For the text-containing cell, return its midpoint in [X, Y] coordinate format. 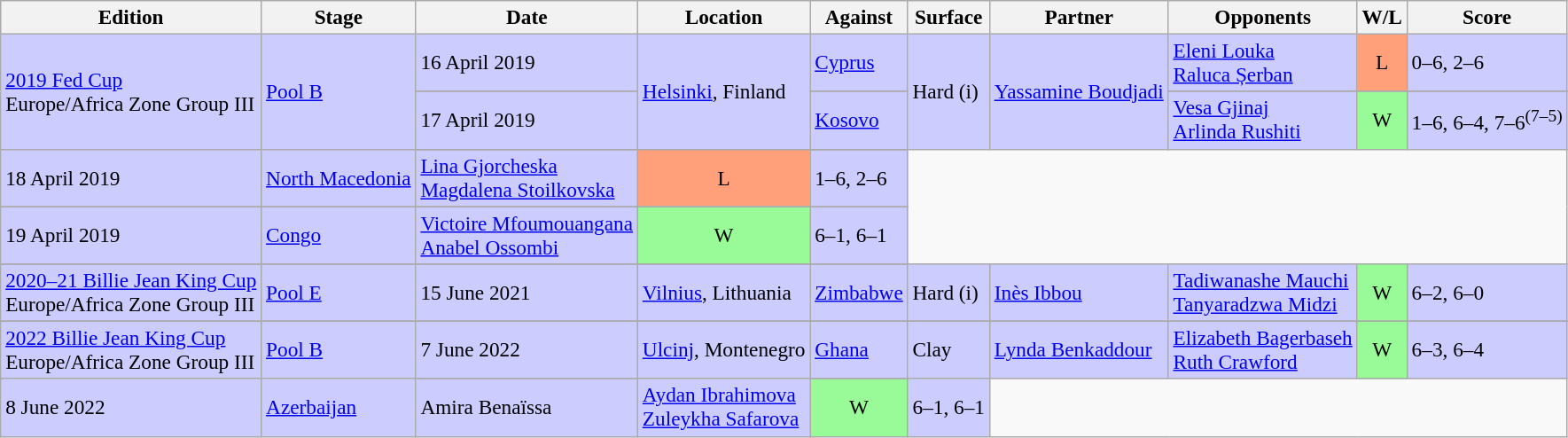
W/L [1382, 17]
Aydan Ibrahimova Zuleykha Safarova [723, 408]
19 April 2019 [131, 234]
North Macedonia [339, 177]
Score [1487, 17]
Congo [339, 234]
Date [527, 17]
16 April 2019 [527, 62]
6–2, 6–0 [1487, 293]
15 June 2021 [527, 293]
Elizabeth Bagerbaseh Ruth Crawford [1262, 349]
Ghana [859, 349]
Eleni Louka Raluca Șerban [1262, 62]
Edition [131, 17]
8 June 2022 [131, 408]
Lynda Benkaddour [1079, 349]
Inès Ibbou [1079, 293]
Azerbaijan [339, 408]
Vilnius, Lithuania [723, 293]
Amira Benaïssa [527, 408]
7 June 2022 [527, 349]
Opponents [1262, 17]
Yassamine Boudjadi [1079, 91]
Vesa Gjinaj Arlinda Rushiti [1262, 121]
17 April 2019 [527, 121]
Tadiwanashe Mauchi Tanyaradzwa Midzi [1262, 293]
Clay [948, 349]
Ulcinj, Montenegro [723, 349]
Zimbabwe [859, 293]
18 April 2019 [131, 177]
2019 Fed Cup Europe/Africa Zone Group III [131, 91]
1–6, 6–4, 7–6(7–5) [1487, 121]
Stage [339, 17]
Location [723, 17]
0–6, 2–6 [1487, 62]
Surface [948, 17]
Kosovo [859, 121]
Cyprus [859, 62]
2022 Billie Jean King Cup Europe/Africa Zone Group III [131, 349]
Pool E [339, 293]
Partner [1079, 17]
1–6, 2–6 [859, 177]
2020–21 Billie Jean King Cup Europe/Africa Zone Group III [131, 293]
Lina Gjorcheska Magdalena Stoilkovska [527, 177]
Victoire Mfoumouangana Anabel Ossombi [527, 234]
Helsinki, Finland [723, 91]
6–3, 6–4 [1487, 349]
Against [859, 17]
